For the text-containing cell, return its midpoint in (x, y) coordinate format. 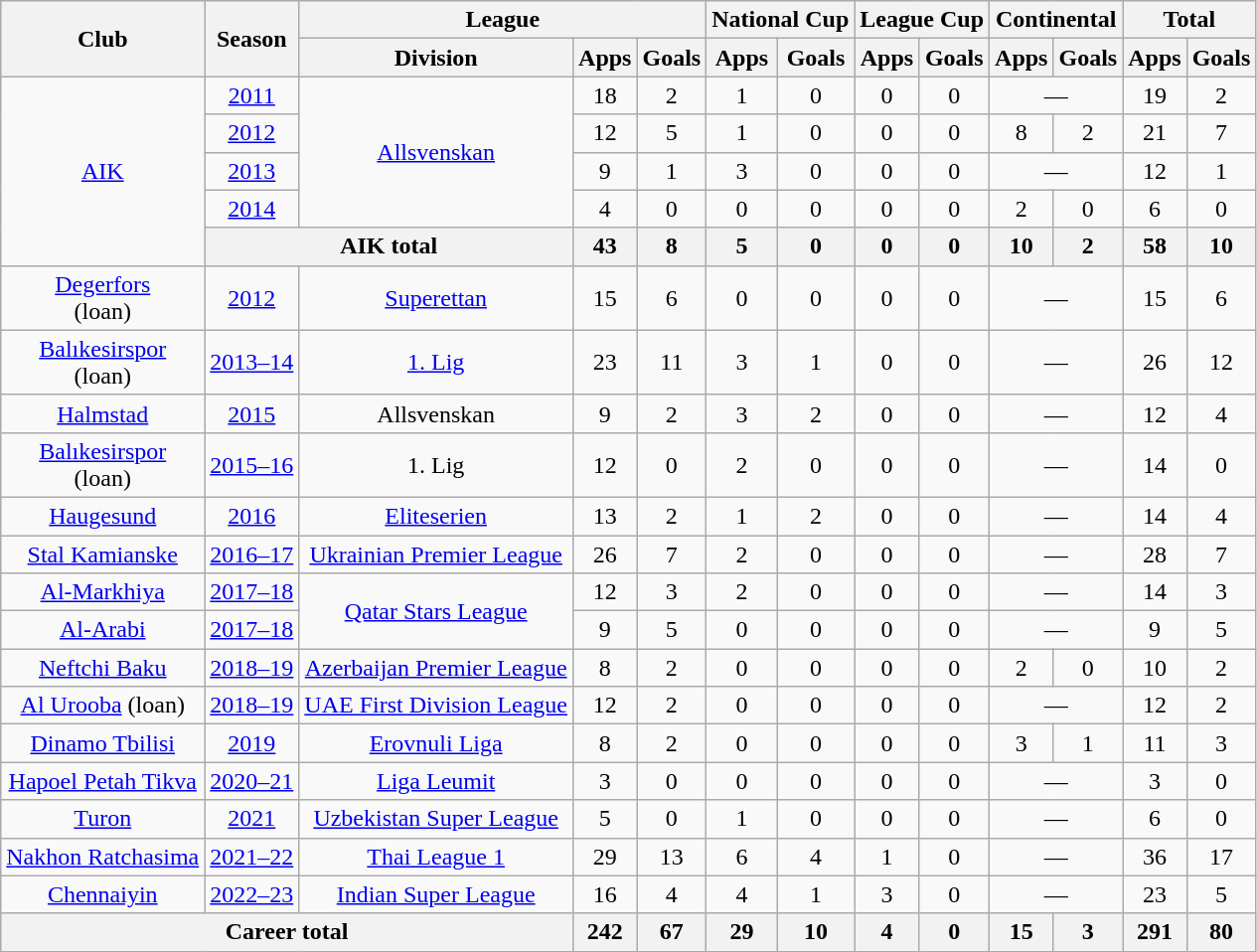
Indian Super League (436, 894)
Club (103, 39)
58 (1155, 246)
2011 (252, 95)
Uzbekistan Super League (436, 819)
Dinamo Tbilisi (103, 743)
Stal Kamianske (103, 554)
Division (436, 58)
Neftchi Baku (103, 668)
18 (605, 95)
28 (1155, 554)
43 (605, 246)
67 (672, 932)
Thai League 1 (436, 857)
Career total (287, 932)
2020–21 (252, 781)
Hapoel Petah Tikva (103, 781)
Qatar Stars League (436, 611)
National Cup (781, 20)
2015 (252, 413)
2022–23 (252, 894)
Superettan (436, 298)
Turon (103, 819)
Ukrainian Premier League (436, 554)
2013 (252, 171)
Degerfors (loan) (103, 298)
Azerbaijan Premier League (436, 668)
AIK (103, 171)
80 (1221, 932)
17 (1221, 857)
Chennaiyin (103, 894)
Al-Arabi (103, 630)
Halmstad (103, 413)
36 (1155, 857)
19 (1155, 95)
242 (605, 932)
Al Urooba (loan) (103, 706)
21 (1155, 133)
Total (1189, 20)
2021 (252, 819)
Liga Leumit (436, 781)
AIK total (390, 246)
Continental (1056, 20)
Eliteserien (436, 516)
2013–14 (252, 362)
Season (252, 39)
291 (1155, 932)
Nakhon Ratchasima (103, 857)
League (503, 20)
16 (605, 894)
UAE First Division League (436, 706)
2019 (252, 743)
2016 (252, 516)
2021–22 (252, 857)
2014 (252, 209)
2015–16 (252, 465)
League Cup (922, 20)
Erovnuli Liga (436, 743)
2016–17 (252, 554)
Haugesund (103, 516)
Al-Markhiya (103, 592)
